From the cell containing the given text, extract its center point as (x, y) coordinate. 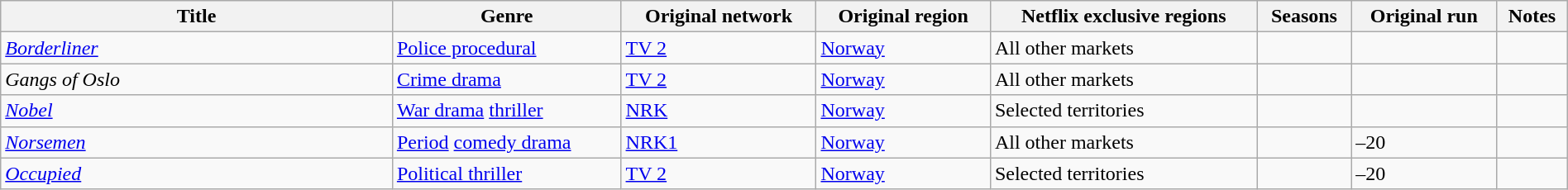
Period comedy drama (506, 142)
Gangs of Oslo (197, 79)
Notes (1532, 17)
Netflix exclusive regions (1123, 17)
Genre (506, 17)
Title (197, 17)
Nobel (197, 111)
War drama thriller (506, 111)
Occupied (197, 173)
Original run (1424, 17)
Political thriller (506, 173)
Seasons (1304, 17)
NRK (719, 111)
Original network (719, 17)
Borderliner (197, 48)
NRK1 (719, 142)
Crime drama (506, 79)
Original region (903, 17)
Police procedural (506, 48)
Norsemen (197, 142)
